Capture the cell that displays the provided text and extract its [X, Y] central coordinate. 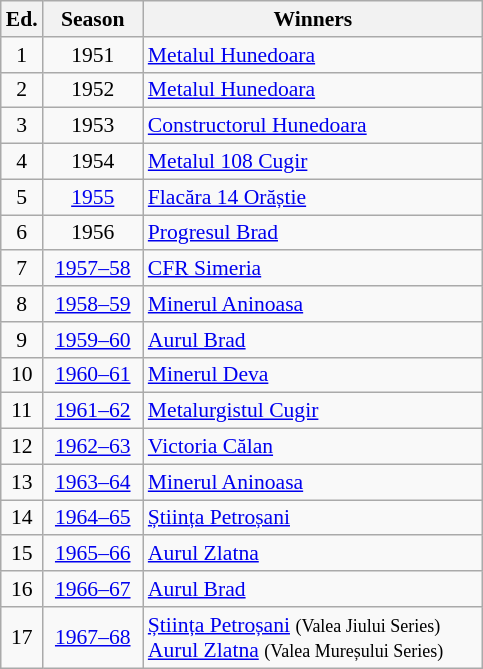
7 [22, 269]
Constructorul Hunedoara [313, 126]
9 [22, 340]
17 [22, 638]
1959–60 [93, 340]
15 [22, 554]
1964–65 [93, 518]
1963–64 [93, 482]
1954 [93, 162]
8 [22, 304]
10 [22, 375]
Season [93, 19]
1966–67 [93, 589]
Metalul 108 Cugir [313, 162]
1960–61 [93, 375]
3 [22, 126]
4 [22, 162]
1952 [93, 90]
Ed. [22, 19]
1965–66 [93, 554]
1 [22, 55]
Minerul Deva [313, 375]
Progresul Brad [313, 233]
1953 [93, 126]
16 [22, 589]
1967–68 [93, 638]
12 [22, 447]
1951 [93, 55]
5 [22, 197]
1956 [93, 233]
Știința Petroșani [313, 518]
2 [22, 90]
11 [22, 411]
1957–58 [93, 269]
1962–63 [93, 447]
Metalurgistul Cugir [313, 411]
CFR Simeria [313, 269]
1955 [93, 197]
1961–62 [93, 411]
13 [22, 482]
Flacăra 14 Orăștie [313, 197]
6 [22, 233]
1958–59 [93, 304]
Winners [313, 19]
Victoria Călan [313, 447]
14 [22, 518]
Aurul Zlatna [313, 554]
Știința Petroșani (Valea Jiului Series) Aurul Zlatna (Valea Mureșului Series) [313, 638]
